Pinpoint the cell where the given text exists, returning its (X, Y) midpoint coordinate. 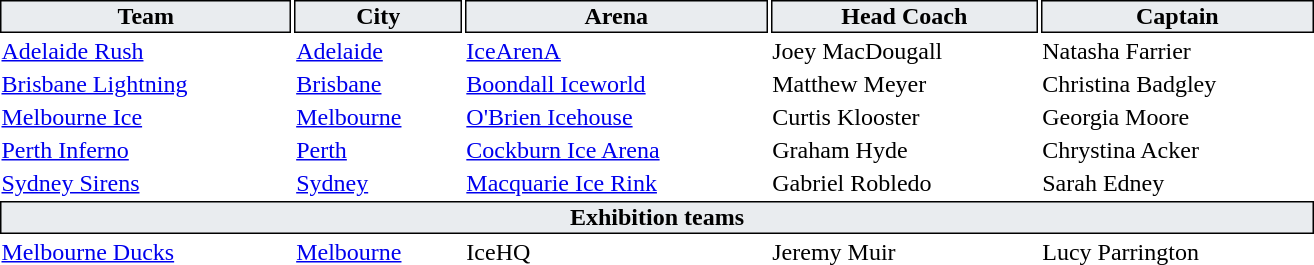
City (378, 16)
IceArenA (616, 51)
Brisbane Lightning (146, 84)
Christina Badgley (1178, 84)
Perth Inferno (146, 150)
Sydney (378, 183)
Graham Hyde (904, 150)
Curtis Klooster (904, 117)
Matthew Meyer (904, 84)
Cockburn Ice Arena (616, 150)
Sarah Edney (1178, 183)
O'Brien Icehouse (616, 117)
Arena (616, 16)
Melbourne Ice (146, 117)
Macquarie Ice Rink (616, 183)
Team (146, 16)
Exhibition teams (657, 218)
Boondall Iceworld (616, 84)
Head Coach (904, 16)
Melbourne (378, 117)
Brisbane (378, 84)
Joey MacDougall (904, 51)
Adelaide Rush (146, 51)
Chrystina Acker (1178, 150)
Adelaide (378, 51)
Perth (378, 150)
Gabriel Robledo (904, 183)
Natasha Farrier (1178, 51)
Georgia Moore (1178, 117)
Captain (1178, 16)
Sydney Sirens (146, 183)
